Locate the cell with the specified text and output its [X, Y] center coordinate. 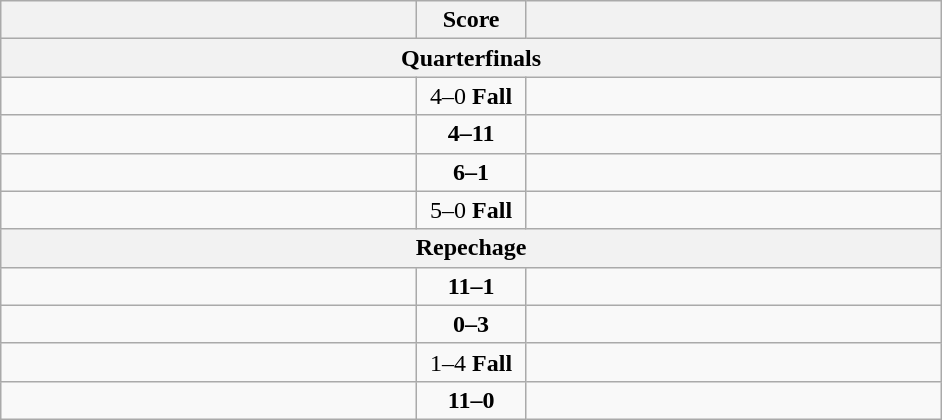
4–11 [472, 134]
5–0 Fall [472, 210]
Score [472, 20]
11–1 [472, 286]
6–1 [472, 172]
1–4 Fall [472, 362]
0–3 [472, 324]
Quarterfinals [472, 58]
11–0 [472, 400]
Repechage [472, 248]
4–0 Fall [472, 96]
